Find where the given text appears and provide that cell's center as (X, Y) coordinate. 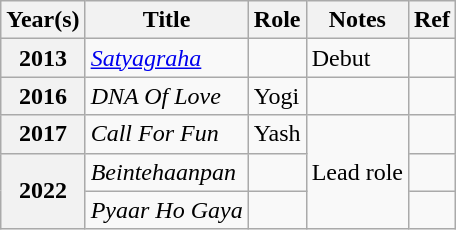
Beintehaanpan (166, 172)
Call For Fun (166, 134)
Notes (357, 20)
Title (166, 20)
Yogi (277, 96)
Lead role (357, 172)
Yash (277, 134)
Year(s) (43, 20)
2017 (43, 134)
Satyagraha (166, 58)
Role (277, 20)
2022 (43, 191)
Debut (357, 58)
Ref (432, 20)
DNA Of Love (166, 96)
2016 (43, 96)
2013 (43, 58)
Pyaar Ho Gaya (166, 210)
